For the text-containing cell, return its midpoint in (x, y) coordinate format. 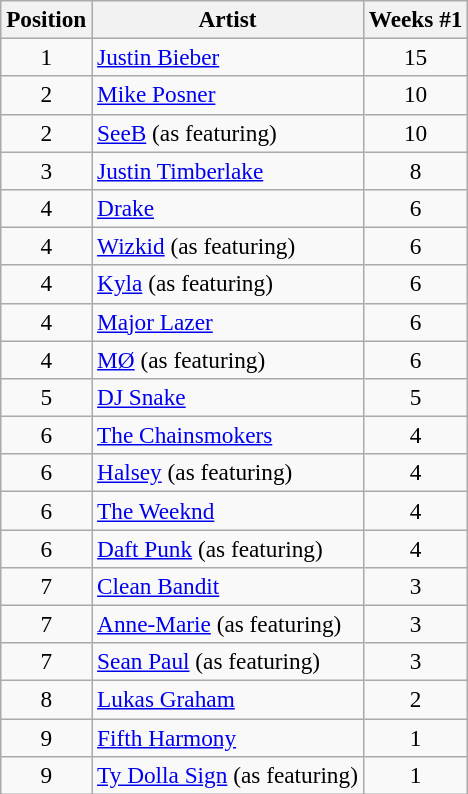
Kyla (as featuring) (228, 284)
MØ (as featuring) (228, 359)
The Weeknd (228, 510)
Drake (228, 208)
The Chainsmokers (228, 435)
Wizkid (as featuring) (228, 246)
SeeB (as featuring) (228, 133)
Justin Timberlake (228, 170)
Major Lazer (228, 322)
Artist (228, 19)
Halsey (as featuring) (228, 473)
Lukas Graham (228, 699)
Fifth Harmony (228, 737)
Position (46, 19)
15 (416, 57)
Clean Bandit (228, 586)
Anne-Marie (as featuring) (228, 624)
DJ Snake (228, 397)
Daft Punk (as featuring) (228, 548)
Mike Posner (228, 95)
Sean Paul (as featuring) (228, 662)
Justin Bieber (228, 57)
Weeks #1 (416, 19)
Ty Dolla Sign (as featuring) (228, 775)
